From the cell containing the given text, extract its center point as [x, y] coordinate. 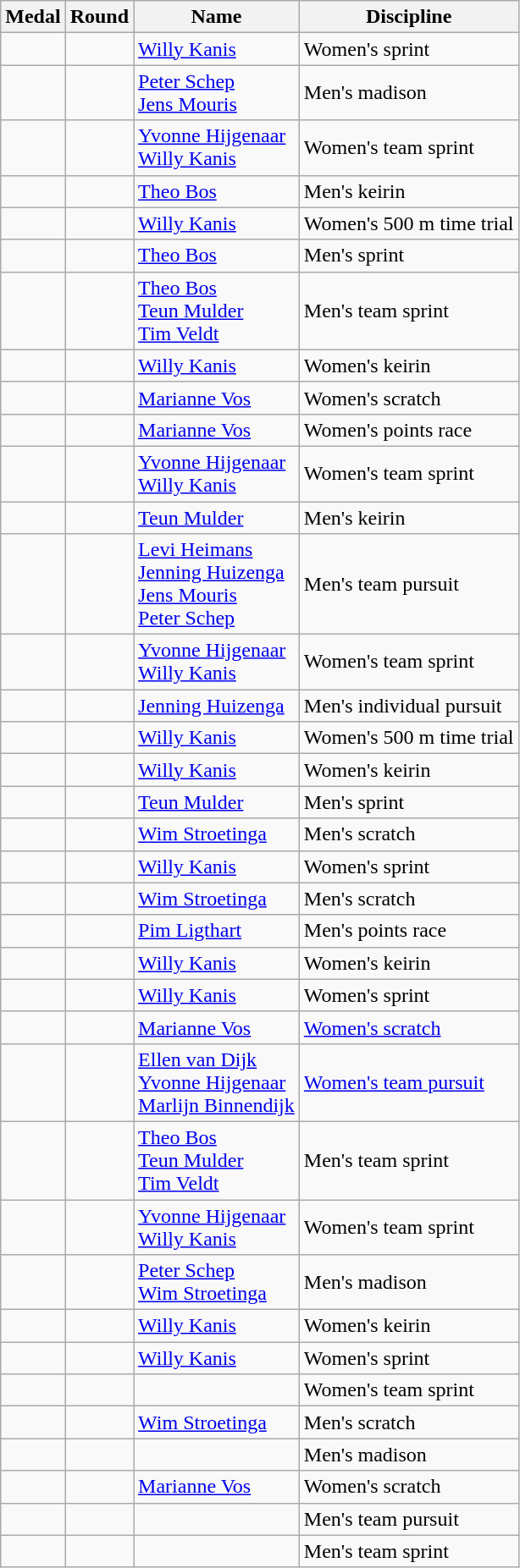
Ellen van DijkYvonne HijgenaarMarlijn Binnendijk [217, 1082]
Name [217, 17]
Peter SchepJens Mouris [217, 93]
Medal [33, 17]
Peter SchepWim Stroetinga [217, 1283]
Jenning Huizenga [217, 706]
Pim Ligthart [217, 931]
Round [99, 17]
Discipline [408, 17]
Women's team pursuit [408, 1082]
Men's points race [408, 931]
Men's individual pursuit [408, 706]
Levi HeimansJenning HuizengaJens MourisPeter Schep [217, 584]
Women's points race [408, 430]
